Detect which cell encompasses the target text, then output its [X, Y] center coordinate. 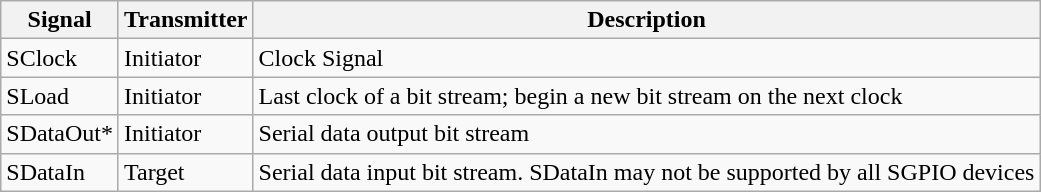
SLoad [60, 96]
Serial data output bit stream [646, 134]
Clock Signal [646, 58]
SClock [60, 58]
Signal [60, 20]
SDataIn [60, 172]
SDataOut* [60, 134]
Transmitter [186, 20]
Last clock of a bit stream; begin a new bit stream on the next clock [646, 96]
Serial data input bit stream. SDataIn may not be supported by all SGPIO devices [646, 172]
Target [186, 172]
Description [646, 20]
